Determine the (X, Y) coordinate at the center of the cell enclosing the given text.  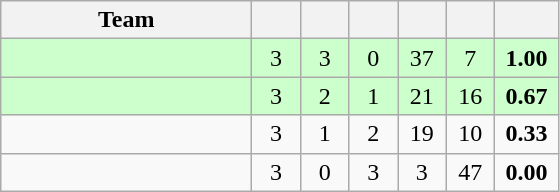
16 (470, 96)
19 (422, 134)
37 (422, 58)
1.00 (527, 58)
0.00 (527, 172)
0.33 (527, 134)
47 (470, 172)
7 (470, 58)
0.67 (527, 96)
21 (422, 96)
10 (470, 134)
Team (126, 20)
